Identify which cell holds the provided text, then report its (x, y) central coordinate. 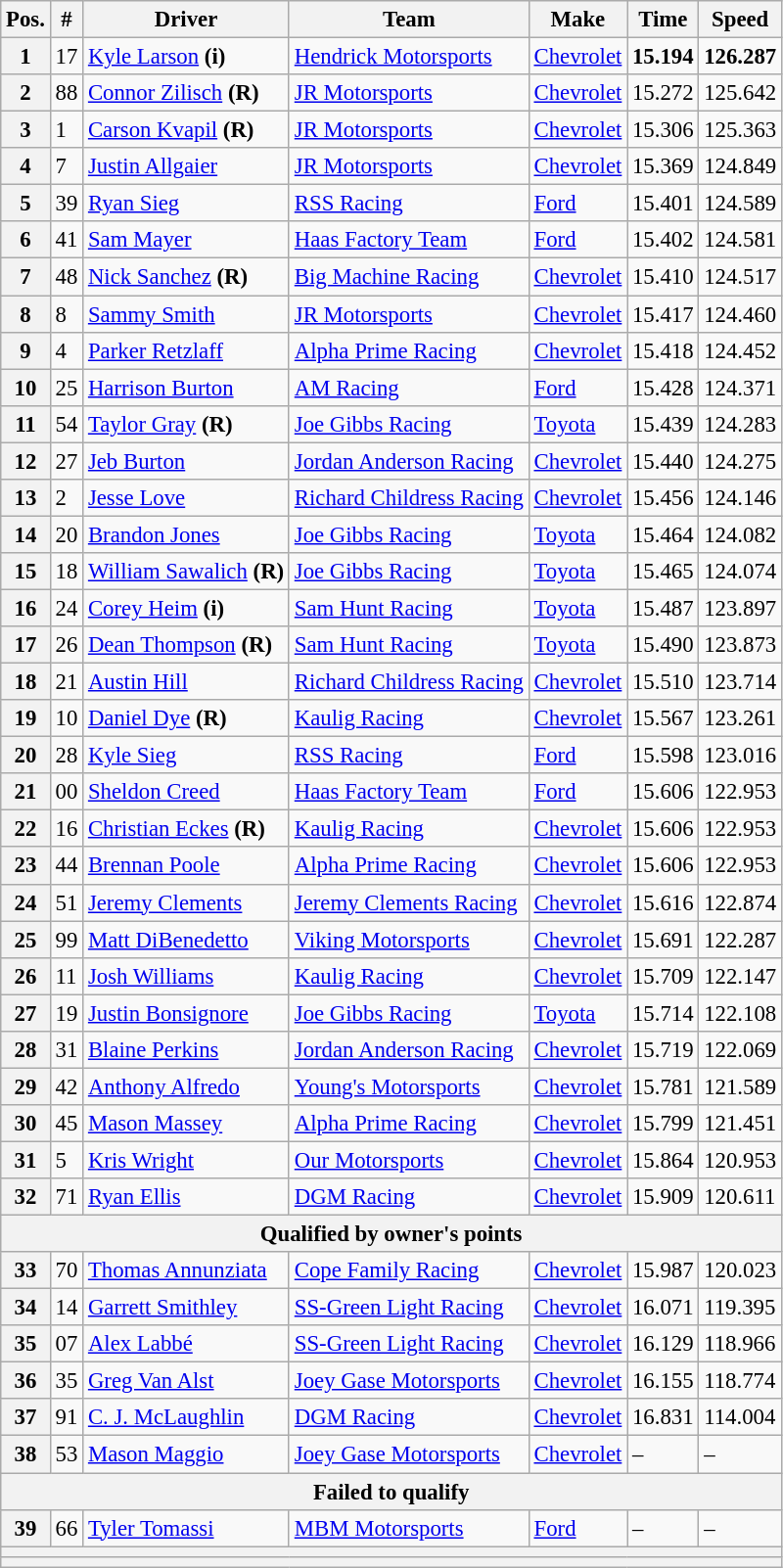
Cope Family Racing (409, 1270)
123.016 (740, 756)
Greg Van Alst (186, 1381)
119.395 (740, 1308)
Jeremy Clements (186, 902)
Carson Kvapil (R) (186, 130)
Austin Hill (186, 682)
Josh Williams (186, 976)
Kris Wright (186, 1160)
15.864 (664, 1160)
15.465 (664, 572)
15.691 (664, 940)
Anthony Alfredo (186, 1086)
13 (25, 498)
Big Machine Racing (409, 277)
16.831 (664, 1418)
Viking Motorsports (409, 940)
Young's Motorsports (409, 1086)
120.611 (740, 1197)
Driver (186, 20)
16.129 (664, 1344)
124.275 (740, 461)
15.272 (664, 93)
Connor Zilisch (R) (186, 93)
71 (67, 1197)
Parker Retzlaff (186, 350)
15.510 (664, 682)
124.849 (740, 166)
15.306 (664, 130)
Sheldon Creed (186, 792)
124.452 (740, 350)
Corey Heim (i) (186, 608)
Harrison Burton (186, 388)
15.616 (664, 902)
AM Racing (409, 388)
Our Motorsports (409, 1160)
15.439 (664, 424)
16.155 (664, 1381)
126.287 (740, 57)
15.709 (664, 976)
15.598 (664, 756)
Make (577, 20)
124.074 (740, 572)
125.642 (740, 93)
Nick Sanchez (R) (186, 277)
53 (67, 1454)
12 (25, 461)
15.987 (664, 1270)
Hendrick Motorsports (409, 57)
15.418 (664, 350)
118.774 (740, 1381)
Matt DiBenedetto (186, 940)
15.719 (664, 1050)
15.401 (664, 204)
Kyle Larson (i) (186, 57)
120.953 (740, 1160)
15.464 (664, 534)
Ryan Ellis (186, 1197)
99 (67, 940)
15.410 (664, 277)
Speed (740, 20)
124.082 (740, 534)
124.146 (740, 498)
Christian Eckes (R) (186, 829)
Kyle Sieg (186, 756)
C. J. McLaughlin (186, 1418)
88 (67, 93)
Thomas Annunziata (186, 1270)
Brandon Jones (186, 534)
15 (25, 572)
30 (25, 1124)
122.108 (740, 1013)
Mason Maggio (186, 1454)
124.581 (740, 240)
123.873 (740, 645)
15.714 (664, 1013)
Mason Massey (186, 1124)
123.261 (740, 718)
51 (67, 902)
9 (25, 350)
15.440 (664, 461)
Ryan Sieg (186, 204)
3 (25, 130)
33 (25, 1270)
00 (67, 792)
MBM Motorsports (409, 1528)
122.874 (740, 902)
15.428 (664, 388)
32 (25, 1197)
Jeb Burton (186, 461)
6 (25, 240)
118.966 (740, 1344)
54 (67, 424)
22 (25, 829)
114.004 (740, 1418)
Alex Labbé (186, 1344)
70 (67, 1270)
15.402 (664, 240)
121.451 (740, 1124)
120.023 (740, 1270)
124.517 (740, 277)
36 (25, 1381)
Pos. (25, 20)
23 (25, 866)
Sammy Smith (186, 314)
16.071 (664, 1308)
38 (25, 1454)
91 (67, 1418)
124.460 (740, 314)
Qualified by owner's points (391, 1234)
66 (67, 1528)
Taylor Gray (R) (186, 424)
45 (67, 1124)
Justin Bonsignore (186, 1013)
15.369 (664, 166)
15.799 (664, 1124)
122.147 (740, 976)
124.371 (740, 388)
15.909 (664, 1197)
Garrett Smithley (186, 1308)
15.417 (664, 314)
07 (67, 1344)
122.069 (740, 1050)
# (67, 20)
121.589 (740, 1086)
Daniel Dye (R) (186, 718)
Dean Thompson (R) (186, 645)
15.781 (664, 1086)
123.714 (740, 682)
Time (664, 20)
123.897 (740, 608)
34 (25, 1308)
Sam Mayer (186, 240)
Failed to qualify (391, 1492)
Tyler Tomassi (186, 1528)
48 (67, 277)
Jeremy Clements Racing (409, 902)
15.487 (664, 608)
41 (67, 240)
Team (409, 20)
Blaine Perkins (186, 1050)
15.194 (664, 57)
15.567 (664, 718)
44 (67, 866)
29 (25, 1086)
Brennan Poole (186, 866)
42 (67, 1086)
124.589 (740, 204)
William Sawalich (R) (186, 572)
124.283 (740, 424)
Jesse Love (186, 498)
Justin Allgaier (186, 166)
125.363 (740, 130)
15.490 (664, 645)
15.456 (664, 498)
37 (25, 1418)
122.287 (740, 940)
